Scan for the cell matching the given text and deliver its (x, y) coordinate at center. 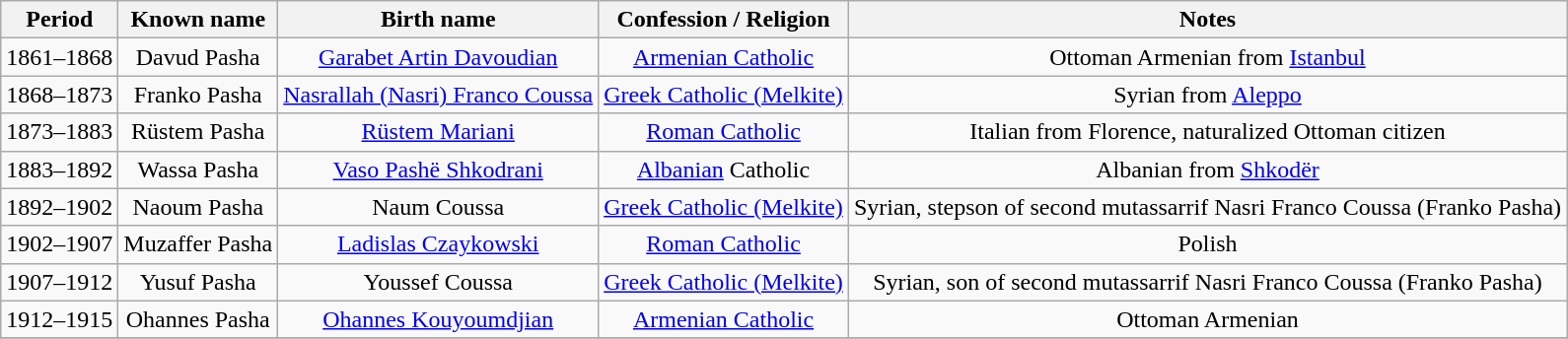
Birth name (438, 20)
1873–1883 (59, 132)
Ohannes Kouyoumdjian (438, 319)
1902–1907 (59, 244)
Syrian from Aleppo (1207, 95)
Ladislas Czaykowski (438, 244)
Ohannes Pasha (198, 319)
Nasrallah (Nasri) Franco Coussa (438, 95)
Polish (1207, 244)
Rüstem Pasha (198, 132)
Wassa Pasha (198, 169)
1907–1912 (59, 282)
Vaso Pashë Shkodrani (438, 169)
Ottoman Armenian (1207, 319)
Garabet Artin Davoudian (438, 57)
Naoum Pasha (198, 207)
1868–1873 (59, 95)
Muzaffer Pasha (198, 244)
Youssef Coussa (438, 282)
Yusuf Pasha (198, 282)
1892–1902 (59, 207)
Italian from Florence, naturalized Ottoman citizen (1207, 132)
1861–1868 (59, 57)
Naum Coussa (438, 207)
Albanian from Shkodër (1207, 169)
Davud Pasha (198, 57)
Rüstem Mariani (438, 132)
Franko Pasha (198, 95)
Syrian, son of second mutassarrif Nasri Franco Coussa (Franko Pasha) (1207, 282)
1912–1915 (59, 319)
1883–1892 (59, 169)
Albanian Catholic (724, 169)
Confession / Religion (724, 20)
Notes (1207, 20)
Known name (198, 20)
Period (59, 20)
Syrian, stepson of second mutassarrif Nasri Franco Coussa (Franko Pasha) (1207, 207)
Ottoman Armenian from Istanbul (1207, 57)
